Capture the cell that displays the provided text and extract its (X, Y) central coordinate. 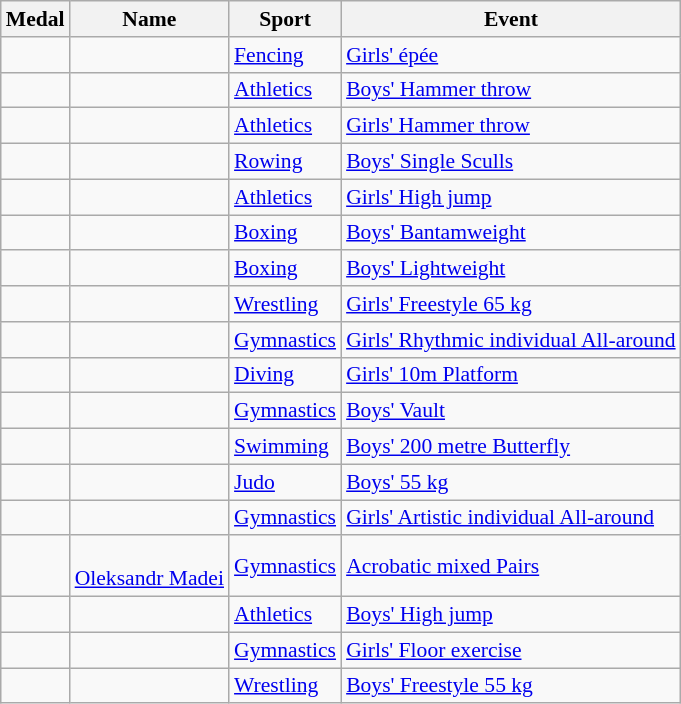
Boys' 200 metre Butterfly (511, 447)
Fencing (285, 55)
Girls' Hammer throw (511, 126)
Girls' Floor exercise (511, 650)
Oleksandr Madei (150, 566)
Girls' épée (511, 55)
Boys' Single Sculls (511, 162)
Boys' Bantamweight (511, 233)
Girls' Freestyle 65 kg (511, 304)
Boys' Lightweight (511, 269)
Rowing (285, 162)
Judo (285, 482)
Girls' Artistic individual All-around (511, 518)
Sport (285, 19)
Medal (36, 19)
Diving (285, 375)
Boys' High jump (511, 615)
Girls' High jump (511, 197)
Event (511, 19)
Girls' Rhythmic individual All-around (511, 340)
Boys' Hammer throw (511, 90)
Boys' Freestyle 55 kg (511, 686)
Acrobatic mixed Pairs (511, 566)
Name (150, 19)
Boys' Vault (511, 411)
Boys' 55 kg (511, 482)
Swimming (285, 447)
Girls' 10m Platform (511, 375)
